Detect which cell encompasses the target text, then output its [x, y] center coordinate. 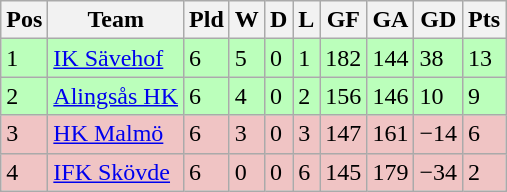
182 [344, 58]
144 [390, 58]
Pos [24, 20]
D [278, 20]
−34 [438, 172]
147 [344, 134]
IFK Skövde [116, 172]
W [246, 20]
GA [390, 20]
IK Sävehof [116, 58]
38 [438, 58]
L [306, 20]
156 [344, 96]
Pld [207, 20]
161 [390, 134]
GF [344, 20]
GD [438, 20]
Team [116, 20]
5 [246, 58]
9 [484, 96]
179 [390, 172]
−14 [438, 134]
10 [438, 96]
145 [344, 172]
HK Malmö [116, 134]
Pts [484, 20]
Alingsås HK [116, 96]
146 [390, 96]
13 [484, 58]
